Search for the cell housing the specified text and yield its (X, Y) center coordinate. 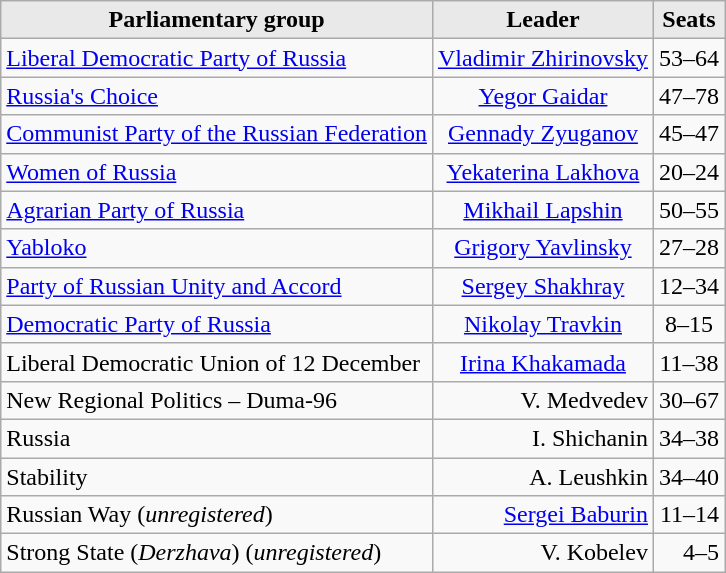
Leader (542, 20)
Sergei Baburin (542, 515)
Sergey Shakhray (542, 286)
New Regional Politics – Duma-96 (217, 400)
Grigory Yavlinsky (542, 248)
Irina Khakamada (542, 362)
Communist Party of the Russian Federation (217, 134)
12–34 (688, 286)
Yekaterina Lakhova (542, 172)
53–64 (688, 58)
Russia (217, 438)
27–28 (688, 248)
8–15 (688, 324)
Gennady Zyuganov (542, 134)
Nikolay Travkin (542, 324)
Party of Russian Unity and Accord (217, 286)
Mikhail Lapshin (542, 210)
Seats (688, 20)
Russia's Choice (217, 96)
Democratic Party of Russia (217, 324)
Parliamentary group (217, 20)
50–55 (688, 210)
34–38 (688, 438)
11–14 (688, 515)
11–38 (688, 362)
Liberal Democratic Union of 12 December (217, 362)
45–47 (688, 134)
Yegor Gaidar (542, 96)
20–24 (688, 172)
A. Leushkin (542, 477)
Agrarian Party of Russia (217, 210)
Russian Way (unregistered) (217, 515)
V. Medvedev (542, 400)
Yabloko (217, 248)
Vladimir Zhirinovsky (542, 58)
V. Kobelev (542, 553)
34–40 (688, 477)
Women of Russia (217, 172)
Liberal Democratic Party of Russia (217, 58)
Strong State (Derzhava) (unregistered) (217, 553)
I. Shichanin (542, 438)
30–67 (688, 400)
4–5 (688, 553)
47–78 (688, 96)
Stability (217, 477)
